From the cell containing the given text, extract its center point as (x, y) coordinate. 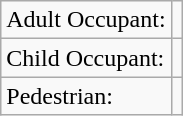
Pedestrian: (86, 96)
Adult Occupant: (86, 20)
Child Occupant: (86, 58)
